Pinpoint the cell where the given text exists, returning its (x, y) midpoint coordinate. 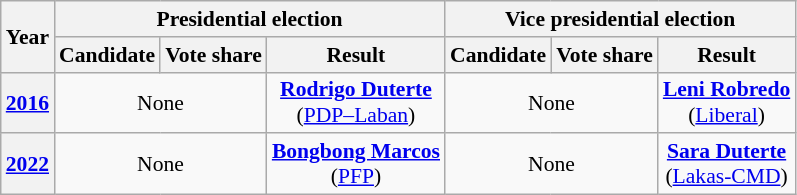
Vice presidential election (620, 19)
Leni Robredo(Liberal) (726, 102)
Bongbong Marcos(PFP) (356, 164)
2022 (28, 164)
Presidential election (250, 19)
Year (28, 36)
2016 (28, 102)
Rodrigo Duterte(PDP–Laban) (356, 102)
Sara Duterte(Lakas-CMD) (726, 164)
